Provide the [X, Y] coordinate of the cell's center where the given text is located.  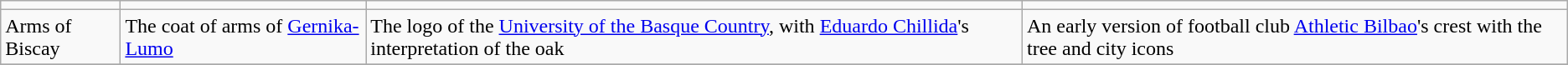
The logo of the University of the Basque Country, with Eduardo Chillida's interpretation of the oak [694, 37]
The coat of arms of Gernika-Lumo [243, 37]
Arms of Biscay [60, 37]
An early version of football club Athletic Bilbao's crest with the tree and city icons [1295, 37]
